Capture the cell that displays the provided text and extract its [X, Y] central coordinate. 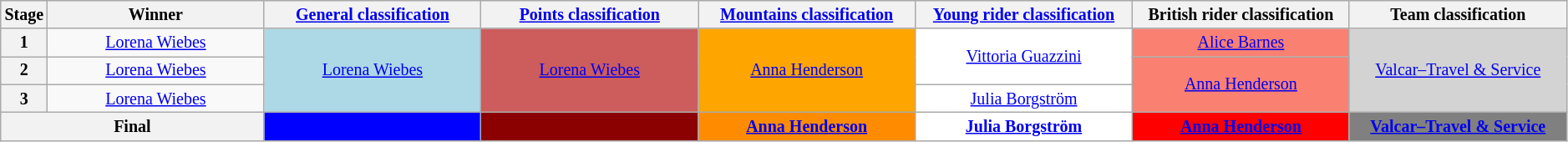
General classification [373, 15]
Team classification [1458, 15]
Points classification [590, 15]
Vittoria Guazzini [1024, 57]
Final [132, 127]
1 [24, 43]
2 [24, 70]
Mountains classification [807, 15]
British rider classification [1241, 15]
Young rider classification [1024, 15]
Stage [24, 15]
Alice Barnes [1241, 43]
Winner [155, 15]
3 [24, 99]
